Scan for the cell matching the given text and deliver its (X, Y) coordinate at center. 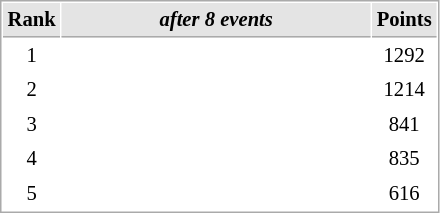
5 (32, 194)
2 (32, 90)
841 (404, 124)
1292 (404, 56)
616 (404, 194)
4 (32, 158)
1 (32, 56)
Rank (32, 20)
3 (32, 124)
835 (404, 158)
after 8 events (216, 20)
Points (404, 20)
1214 (404, 90)
